Pinpoint the cell where the given text exists, returning its (x, y) midpoint coordinate. 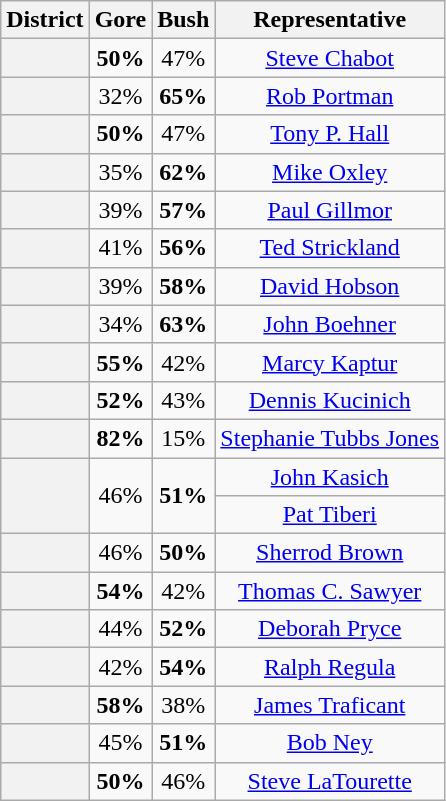
Bush (184, 20)
John Boehner (330, 324)
Representative (330, 20)
Sherrod Brown (330, 553)
David Hobson (330, 286)
43% (184, 400)
82% (120, 438)
55% (120, 362)
38% (184, 705)
Stephanie Tubbs Jones (330, 438)
Mike Oxley (330, 172)
35% (120, 172)
65% (184, 96)
32% (120, 96)
Tony P. Hall (330, 134)
Ted Strickland (330, 248)
Steve LaTourette (330, 781)
Thomas C. Sawyer (330, 591)
57% (184, 210)
Steve Chabot (330, 58)
34% (120, 324)
District (45, 20)
Rob Portman (330, 96)
John Kasich (330, 477)
56% (184, 248)
Paul Gillmor (330, 210)
Marcy Kaptur (330, 362)
45% (120, 743)
44% (120, 629)
63% (184, 324)
Deborah Pryce (330, 629)
62% (184, 172)
James Traficant (330, 705)
41% (120, 248)
Bob Ney (330, 743)
15% (184, 438)
Dennis Kucinich (330, 400)
Ralph Regula (330, 667)
Pat Tiberi (330, 515)
Gore (120, 20)
